Locate the cell with the specified text and output its (x, y) center coordinate. 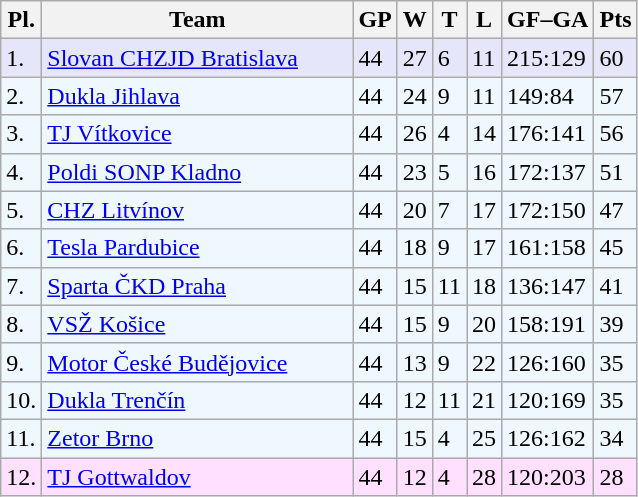
4. (22, 172)
21 (484, 400)
W (414, 20)
T (449, 20)
22 (484, 362)
172:150 (548, 210)
Dukla Jihlava (198, 96)
41 (616, 286)
8. (22, 324)
Tesla Pardubice (198, 248)
158:191 (548, 324)
Slovan CHZJD Bratislava (198, 58)
47 (616, 210)
126:160 (548, 362)
120:169 (548, 400)
Pts (616, 20)
149:84 (548, 96)
14 (484, 134)
51 (616, 172)
126:162 (548, 438)
60 (616, 58)
7. (22, 286)
120:203 (548, 477)
CHZ Litvínov (198, 210)
26 (414, 134)
13 (414, 362)
1. (22, 58)
161:158 (548, 248)
172:137 (548, 172)
57 (616, 96)
Zetor Brno (198, 438)
215:129 (548, 58)
27 (414, 58)
2. (22, 96)
45 (616, 248)
7 (449, 210)
24 (414, 96)
176:141 (548, 134)
25 (484, 438)
5. (22, 210)
136:147 (548, 286)
9. (22, 362)
Poldi SONP Kladno (198, 172)
11. (22, 438)
10. (22, 400)
Sparta ČKD Praha (198, 286)
16 (484, 172)
Pl. (22, 20)
23 (414, 172)
VSŽ Košice (198, 324)
39 (616, 324)
34 (616, 438)
5 (449, 172)
GF–GA (548, 20)
TJ Vítkovice (198, 134)
12. (22, 477)
Team (198, 20)
3. (22, 134)
Motor České Budějovice (198, 362)
6. (22, 248)
6 (449, 58)
TJ Gottwaldov (198, 477)
L (484, 20)
56 (616, 134)
Dukla Trenčín (198, 400)
GP (375, 20)
